Scan for the cell matching the given text and deliver its (x, y) coordinate at center. 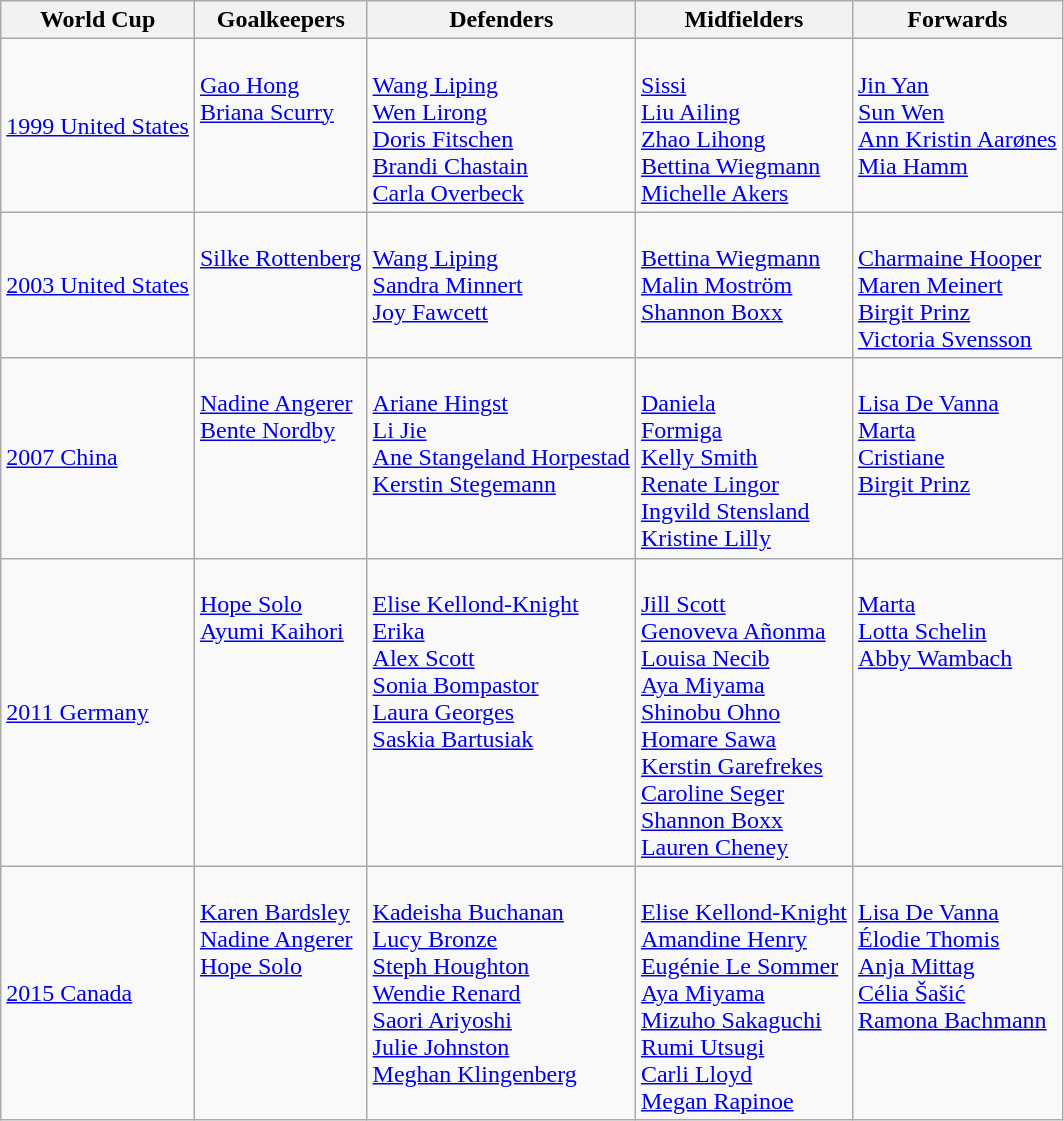
Gao Hong Briana Scurry (280, 126)
Elise Kellond-Knight Erika Alex Scott Sonia Bompastor Laura Georges Saskia Bartusiak (501, 712)
Goalkeepers (280, 20)
Karen Bardsley Nadine Angerer Hope Solo (280, 993)
Bettina Wiegmann Malin Moström Shannon Boxx (744, 285)
Lisa De Vanna Marta Cristiane Birgit Prinz (957, 458)
2007 China (98, 458)
World Cup (98, 20)
Marta Lotta Schelin Abby Wambach (957, 712)
Silke Rottenberg (280, 285)
Forwards (957, 20)
2011 Germany (98, 712)
2015 Canada (98, 993)
Jill Scott Genoveva Añonma Louisa Necib Aya Miyama Shinobu Ohno Homare Sawa Kerstin Garefrekes Caroline Seger Shannon Boxx Lauren Cheney (744, 712)
Nadine Angerer Bente Nordby (280, 458)
Wang Liping Wen Lirong Doris Fitschen Brandi Chastain Carla Overbeck (501, 126)
Elise Kellond-Knight Amandine Henry Eugénie Le Sommer Aya Miyama Mizuho Sakaguchi Rumi Utsugi Carli Lloyd Megan Rapinoe (744, 993)
Hope Solo Ayumi Kaihori (280, 712)
Charmaine Hooper Maren Meinert Birgit Prinz Victoria Svensson (957, 285)
Jin Yan Sun Wen Ann Kristin Aarønes Mia Hamm (957, 126)
Defenders (501, 20)
Wang Liping Sandra Minnert Joy Fawcett (501, 285)
2003 United States (98, 285)
Lisa De Vanna Élodie Thomis Anja Mittag Célia Šašić Ramona Bachmann (957, 993)
1999 United States (98, 126)
Sissi Liu Ailing Zhao Lihong Bettina Wiegmann Michelle Akers (744, 126)
Midfielders (744, 20)
Daniela Formiga Kelly Smith Renate Lingor Ingvild Stensland Kristine Lilly (744, 458)
Ariane Hingst Li Jie Ane Stangeland Horpestad Kerstin Stegemann (501, 458)
Kadeisha Buchanan Lucy Bronze Steph Houghton Wendie Renard Saori Ariyoshi Julie Johnston Meghan Klingenberg (501, 993)
